For the text-containing cell, return its midpoint in (X, Y) coordinate format. 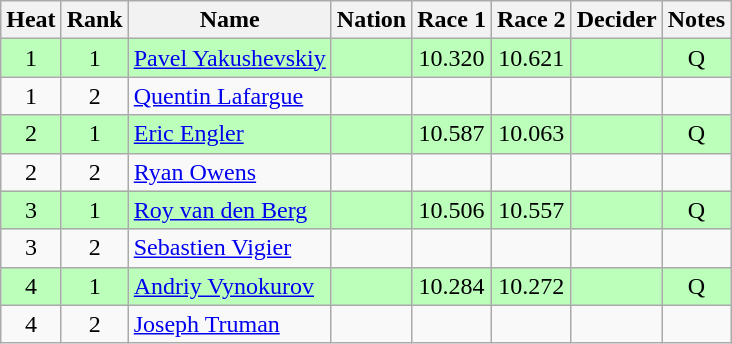
10.587 (452, 134)
10.557 (531, 210)
10.506 (452, 210)
10.063 (531, 134)
Race 1 (452, 20)
Ryan Owens (230, 172)
Heat (31, 20)
Joseph Truman (230, 324)
Name (230, 20)
Quentin Lafargue (230, 96)
Notes (696, 20)
Eric Engler (230, 134)
Andriy Vynokurov (230, 286)
10.621 (531, 58)
10.284 (452, 286)
Nation (371, 20)
Decider (616, 20)
Race 2 (531, 20)
Roy van den Berg (230, 210)
10.272 (531, 286)
Sebastien Vigier (230, 248)
Pavel Yakushevskiy (230, 58)
Rank (94, 20)
10.320 (452, 58)
